Find where the given text appears and provide that cell's center as (X, Y) coordinate. 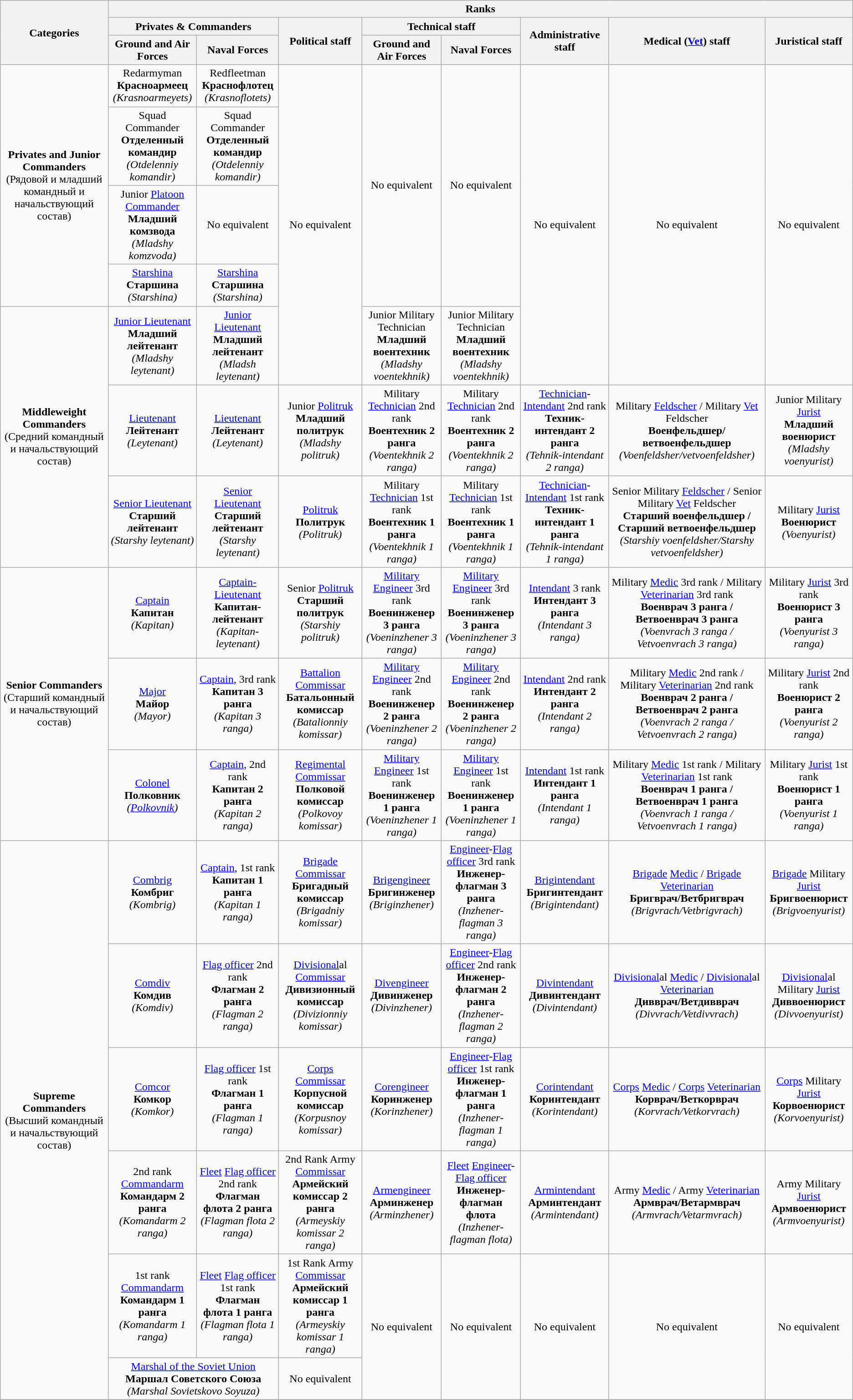
Intendant 2nd rankИнтендант 2 ранга(Intendant 2 ranga) (565, 704)
Brigade CommissarБригадный комиссар(Brigadniy komissar) (320, 893)
Fleet Flag officer 2nd rankФлагман флота 2 ранга(Flagman flota 2 ranga) (238, 1202)
Supreme Commanders(Высший командный и начальствующий состав) (54, 1120)
Military Jurist 3rd rankВоенюрист 3 ранга(Voenyurist 3 ranga) (809, 613)
2nd Rank Army CommissarАрмейский комиссар 2 ранга(Armeyskiy komissar 2 ranga) (320, 1202)
Administrative staff (565, 41)
MajorМайор(Mayor) (152, 704)
Divisionalal CommissarДивизионный комиссар(Divizionniy komissar) (320, 996)
Privates & Commanders (193, 26)
ArmintendantАрминтендант(Armintendant) (565, 1202)
CorintendantКоринтендант(Korintendant) (565, 1099)
Junior LieutenantМладший лейтенант(Mladsh leytenant) (238, 345)
ArmengineerАрминженер(Arminzhener) (402, 1202)
Intendant 3 rankИнтендант 3 ранга(Intendant 3 ranga) (565, 613)
Senior Commanders(Старший командный и начальствующий состав) (54, 704)
Military Medic 2nd rank / Military Veterinarian 2nd rankВоенврач 2 ранга / Ветвоенврач 2 ранга(Voenvrach 2 ranga / Vetvoenvrach 2 ranga) (687, 704)
Technician-Intendant 2nd rankТехник-интендант 2 ранга(Tehnik-intendant 2 ranga) (565, 430)
Military Jurist 2nd rankВоенюрист 2 ранга(Voenyurist 2 ranga) (809, 704)
Middleweight Commanders(Средний командный и начальствующий состав) (54, 436)
Brigade Medic / Brigade VeterinarianБригврач/Ветбригврач(Brigvrach/Vetbrigvrach) (687, 893)
Categories (54, 33)
Regimental CommissarПолковой комиссар(Polkovoy komissar) (320, 795)
1st Rank Army Commissar Армейский комиссар 1 ранга(Armeyskiy komissar 1 ranga) (320, 1306)
Divisionalal Medic / Divisionalal VeterinarianДивврач/Ветдивврач(Divvrach/Vetdivvrach) (687, 996)
Military Medic 3rd rank / Military Veterinarian 3rd rankВоенврач 3 ранга / Ветвоенврач 3 ранга(Voenvrach 3 ranga / Vetvoenvrach 3 ranga) (687, 613)
PolitrukПолитрук(Politruk) (320, 521)
Fleet Engineer-Flag officerИнженер-флагман флота(Inzhener-flagman flota) (481, 1202)
DivintendantДивинтендант(Divintendant) (565, 996)
Captain, 2nd rankКапитан 2 ранга(Kapitan 2 ranga) (238, 795)
Army Military JuristАрмвоенюрист(Armvoenyurist) (809, 1202)
Corps Military JuristКорвоенюрист(Korvoenyurist) (809, 1099)
Flag officer 1st rankФлагман 1 ранга(Flagman 1 ranga) (238, 1099)
Ranks (480, 9)
CombrigКомбриг(Kombrig) (152, 893)
Political staff (320, 41)
Fleet Flag officer 1st rank Флагман флота 1 ранга(Flagman flota 1 ranga) (238, 1306)
Engineer-Flag officer 3rd rankИнженер-флагман 3 ранга(Inzhener-flagman 3 ranga) (481, 893)
Battalion CommissarБатальонный комиссар(Batalionniy komissar) (320, 704)
ColonelПолковник(Polkovnik) (152, 795)
Technician-Intendant 1st rankТехник-интендант 1 ранга(Tehnik-intendant 1 ranga) (565, 521)
Junior Platoon CommanderМладший комзвода(Mladshy komzvoda) (152, 225)
Captain-LieutenantКапитан-лейтенант(Kapitan-leytenant) (238, 613)
Marshal of the Soviet UnionМаршал Советского Союза(Marshal Sovietskovo Soyuza) (193, 1379)
Medical (Vet) staff (687, 41)
2nd rank CommandarmКомандарм 2 ранга(Komandarm 2 ranga) (152, 1202)
Senior PolitrukСтарший политрук(Starshiy politruk) (320, 613)
Divisionalal Military JuristДиввоенюрист(Divvoenyurist) (809, 996)
Military Jurist 1st rankВоенюрист 1 ранга(Voenyurist 1 ranga) (809, 795)
Captain, 3rd rankКапитан 3 ранга(Kapitan 3 ranga) (238, 704)
Military JuristВоенюрист(Voenyurist) (809, 521)
Military Feldscher / Military Vet FeldscherВоенфельдшер/ветвоенфельдшер(Voenfeldsher/vetvoenfeldsher) (687, 430)
Privates and Junior Сommanders(Рядовой и младший командный и начальствующий состав) (54, 185)
RedfleetmanКраснофлотец(Krasnoflotets) (238, 86)
Junior LieutenantМладший лейтенант(Mladshy leytenant) (152, 345)
ComdivКомдив(Komdiv) (152, 996)
Army Medic / Army VeterinarianАрмврач/Ветармврач(Armvrach/Vetarmvrach) (687, 1202)
Junior PolitrukМладший политрук(Mladshy politruk) (320, 430)
BrigintendantБригинтендант(Brigintendant) (565, 893)
DivengineerДивинженер(Divinzhener) (402, 996)
ComcorКомкор(Komkor) (152, 1099)
BrigengineerБригинженер(Briginzhener) (402, 893)
1st rank CommandarmКомандарм 1 ранга(Komandarm 1 ranga) (152, 1306)
CorengineerКоринженер(Korinzhener) (402, 1099)
Corps CommissarКорпусной комиссар(Korpusnoy komissar) (320, 1099)
RedarmymanКрасноармеец(Krasnoarmeyets) (152, 86)
Intendant 1st rankИнтендант 1 ранга(Intendant 1 ranga) (565, 795)
Junior Military JuristМладший военюрист(Mladshy voenyurist) (809, 430)
Technical staff (442, 26)
CaptainКапитан(Kapitan) (152, 613)
Flag officer 2nd rankФлагман 2 ранга(Flagman 2 ranga) (238, 996)
Engineer-Flag officer 1st rankИнженер-флагман 1 ранга(Inzhener-flagman 1 ranga) (481, 1099)
Military Medic 1st rank / Military Veterinarian 1st rankВоенврач 1 ранга / Ветвоенврач 1 ранга(Voenvrach 1 ranga / Vetvoenvrach 1 ranga) (687, 795)
Captain, 1st rankКапитан 1 ранга(Kapitan 1 ranga) (238, 893)
Corps Medic / Corps VeterinarianКорврач/Веткорврач(Korvrach/Vetkorvrach) (687, 1099)
Engineer-Flag officer 2nd rankИнженер-флагман 2 ранга(Inzhener-flagman 2 ranga) (481, 996)
Brigade Military JuristБригвоенюрист(Brigvoenyurist) (809, 893)
Juristical staff (809, 41)
